Search for the cell housing the specified text and yield its (X, Y) center coordinate. 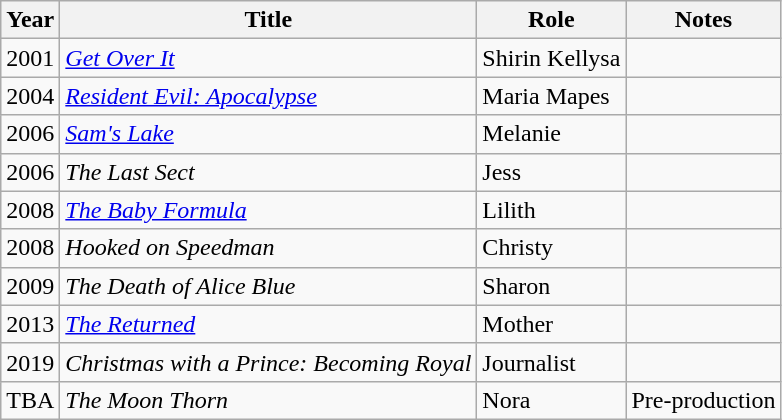
Melanie (552, 134)
Mother (552, 324)
Notes (704, 20)
Christy (552, 248)
The Baby Formula (268, 210)
Jess (552, 172)
Year (30, 20)
2001 (30, 58)
Maria Mapes (552, 96)
Hooked on Speedman (268, 248)
Role (552, 20)
The Returned (268, 324)
Get Over It (268, 58)
Sam's Lake (268, 134)
Shirin Kellysa (552, 58)
Journalist (552, 362)
Title (268, 20)
Sharon (552, 286)
2019 (30, 362)
Nora (552, 400)
The Last Sect (268, 172)
2013 (30, 324)
Resident Evil: Apocalypse (268, 96)
Pre-production (704, 400)
Christmas with a Prince: Becoming Royal (268, 362)
Lilith (552, 210)
2009 (30, 286)
2004 (30, 96)
The Death of Alice Blue (268, 286)
TBA (30, 400)
The Moon Thorn (268, 400)
